From the cell containing the given text, extract its center point as [X, Y] coordinate. 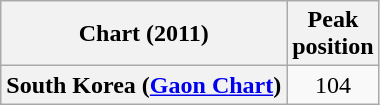
South Korea (Gaon Chart) [144, 85]
Peakposition [333, 34]
Chart (2011) [144, 34]
104 [333, 85]
